Return the [X, Y] coordinate for the center point of the cell that contains the specified text.  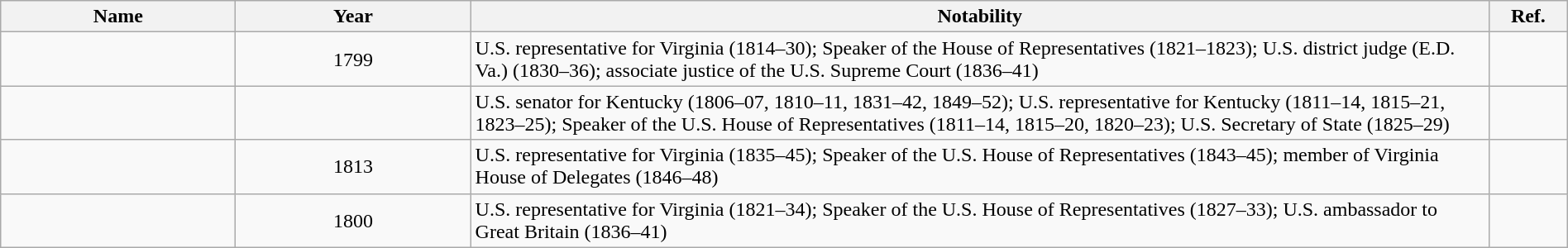
U.S. representative for Virginia (1821–34); Speaker of the U.S. House of Representatives (1827–33); U.S. ambassador to Great Britain (1836–41) [979, 220]
1800 [353, 220]
Name [118, 17]
Ref. [1528, 17]
Year [353, 17]
1813 [353, 167]
U.S. representative for Virginia (1835–45); Speaker of the U.S. House of Representatives (1843–45); member of Virginia House of Delegates (1846–48) [979, 167]
1799 [353, 60]
Notability [979, 17]
